Return the (x, y) coordinate for the center point of the cell that contains the specified text.  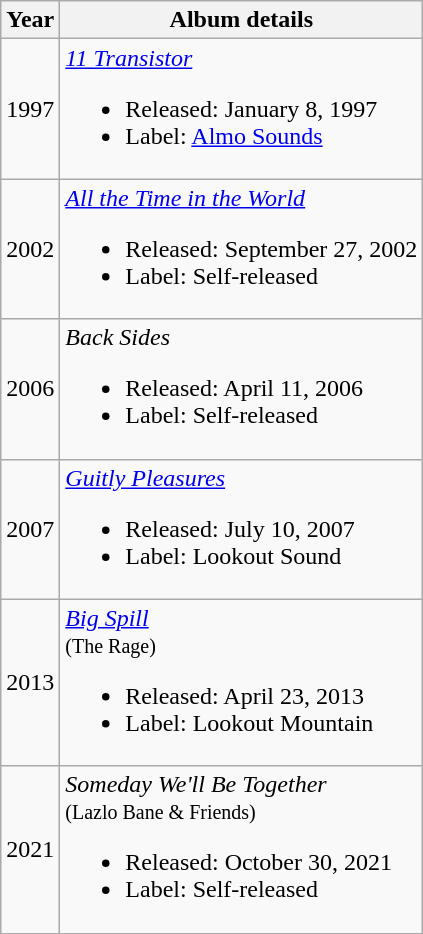
Album details (242, 20)
Year (30, 20)
Someday We'll Be Together (Lazlo Bane & Friends)Released: October 30, 2021Label: Self-released (242, 850)
2007 (30, 529)
Back SidesReleased: April 11, 2006Label: Self-released (242, 389)
1997 (30, 109)
2006 (30, 389)
2021 (30, 850)
Guitly PleasuresReleased: July 10, 2007Label: Lookout Sound (242, 529)
All the Time in the WorldReleased: September 27, 2002Label: Self-released (242, 249)
Big Spill (The Rage)Released: April 23, 2013Label: Lookout Mountain (242, 682)
2013 (30, 682)
11 TransistorReleased: January 8, 1997Label: Almo Sounds (242, 109)
2002 (30, 249)
